Find where the given text appears and provide that cell's center as [x, y] coordinate. 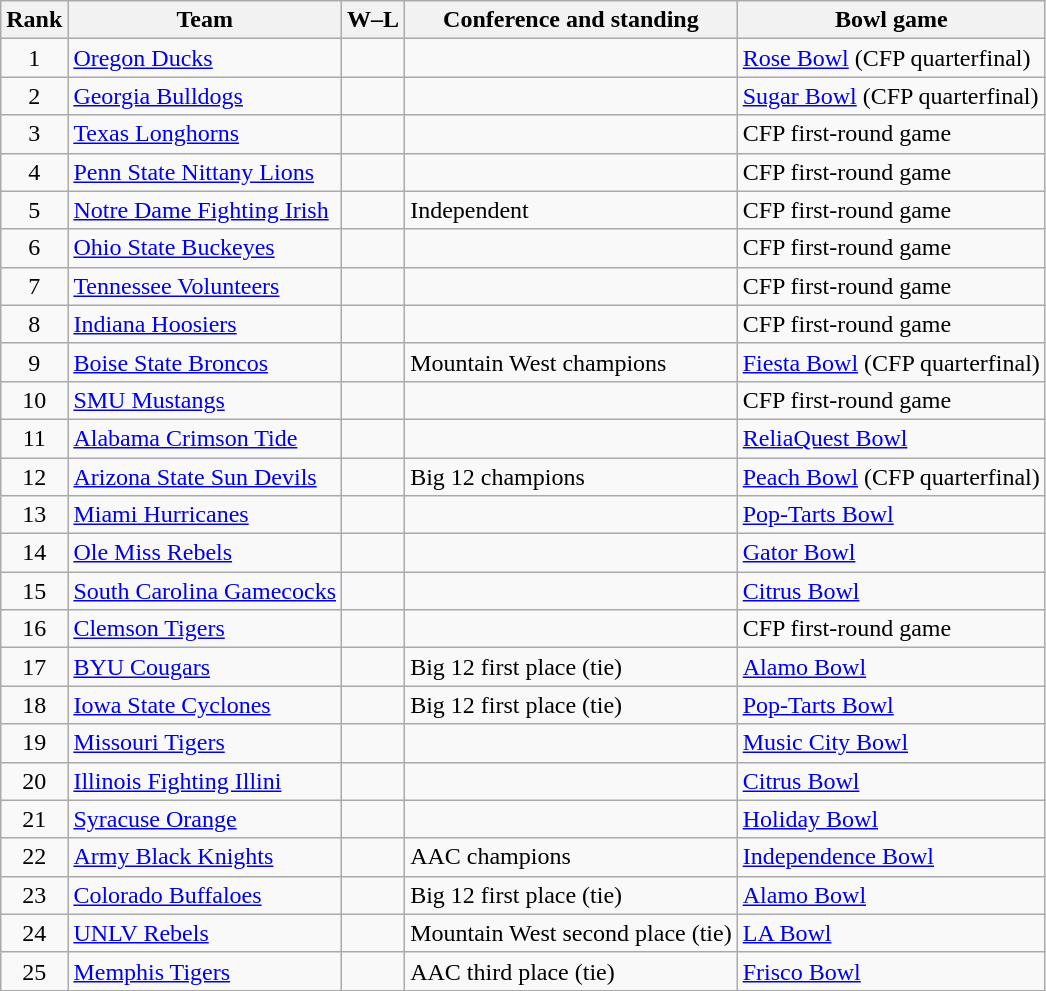
21 [34, 819]
Bowl game [891, 20]
3 [34, 134]
13 [34, 515]
Independence Bowl [891, 857]
18 [34, 705]
Texas Longhorns [205, 134]
Oregon Ducks [205, 58]
Georgia Bulldogs [205, 96]
Independent [572, 210]
SMU Mustangs [205, 400]
Mountain West second place (tie) [572, 933]
14 [34, 553]
Big 12 champions [572, 477]
AAC champions [572, 857]
Frisco Bowl [891, 971]
Syracuse Orange [205, 819]
South Carolina Gamecocks [205, 591]
Indiana Hoosiers [205, 324]
10 [34, 400]
Sugar Bowl (CFP quarterfinal) [891, 96]
8 [34, 324]
25 [34, 971]
BYU Cougars [205, 667]
Alabama Crimson Tide [205, 438]
Iowa State Cyclones [205, 705]
Colorado Buffaloes [205, 895]
Army Black Knights [205, 857]
Team [205, 20]
Conference and standing [572, 20]
2 [34, 96]
Penn State Nittany Lions [205, 172]
23 [34, 895]
20 [34, 781]
Ole Miss Rebels [205, 553]
15 [34, 591]
Ohio State Buckeyes [205, 248]
Fiesta Bowl (CFP quarterfinal) [891, 362]
22 [34, 857]
7 [34, 286]
Music City Bowl [891, 743]
UNLV Rebels [205, 933]
AAC third place (tie) [572, 971]
Memphis Tigers [205, 971]
17 [34, 667]
5 [34, 210]
1 [34, 58]
Illinois Fighting Illini [205, 781]
11 [34, 438]
Holiday Bowl [891, 819]
Boise State Broncos [205, 362]
Arizona State Sun Devils [205, 477]
16 [34, 629]
W–L [374, 20]
6 [34, 248]
Peach Bowl (CFP quarterfinal) [891, 477]
Missouri Tigers [205, 743]
Tennessee Volunteers [205, 286]
Rank [34, 20]
LA Bowl [891, 933]
Clemson Tigers [205, 629]
24 [34, 933]
Gator Bowl [891, 553]
19 [34, 743]
12 [34, 477]
Mountain West champions [572, 362]
Miami Hurricanes [205, 515]
9 [34, 362]
ReliaQuest Bowl [891, 438]
Notre Dame Fighting Irish [205, 210]
4 [34, 172]
Rose Bowl (CFP quarterfinal) [891, 58]
